Extract the [X, Y] coordinate from the center of the cell holding the provided text.  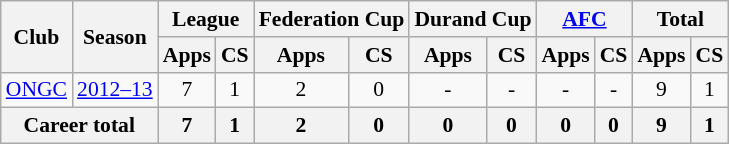
Club [36, 36]
Federation Cup [332, 19]
AFC [585, 19]
2012–13 [115, 90]
Career total [80, 126]
Durand Cup [472, 19]
League [206, 19]
Total [680, 19]
Season [115, 36]
ONGC [36, 90]
